From the cell containing the given text, extract its center point as (x, y) coordinate. 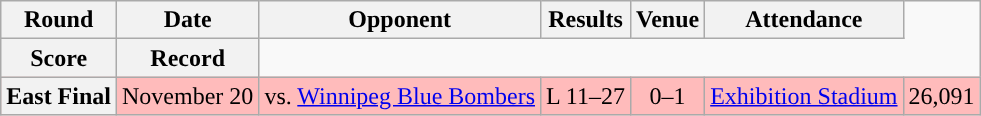
Date (188, 20)
L 11–27 (586, 96)
Opponent (400, 20)
vs. Winnipeg Blue Bombers (400, 96)
Results (586, 20)
Score (59, 58)
Record (188, 58)
Attendance (804, 20)
Exhibition Stadium (804, 96)
Venue (667, 20)
0–1 (667, 96)
November 20 (188, 96)
East Final (59, 96)
26,091 (942, 96)
Round (59, 20)
